Identify which cell holds the provided text, then report its (x, y) central coordinate. 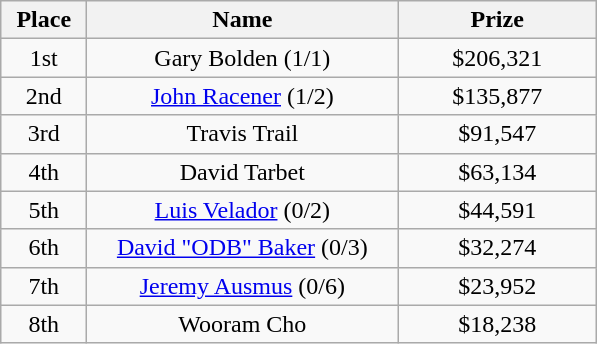
Gary Bolden (1/1) (242, 58)
3rd (44, 134)
8th (44, 324)
5th (44, 210)
$32,274 (498, 248)
John Racener (1/2) (242, 96)
Travis Trail (242, 134)
2nd (44, 96)
David "ODB" Baker (0/3) (242, 248)
7th (44, 286)
6th (44, 248)
Name (242, 20)
Luis Velador (0/2) (242, 210)
$206,321 (498, 58)
David Tarbet (242, 172)
$91,547 (498, 134)
$135,877 (498, 96)
Wooram Cho (242, 324)
Jeremy Ausmus (0/6) (242, 286)
1st (44, 58)
Prize (498, 20)
$23,952 (498, 286)
$63,134 (498, 172)
4th (44, 172)
$44,591 (498, 210)
Place (44, 20)
$18,238 (498, 324)
